Identify which cell holds the provided text, then report its (x, y) central coordinate. 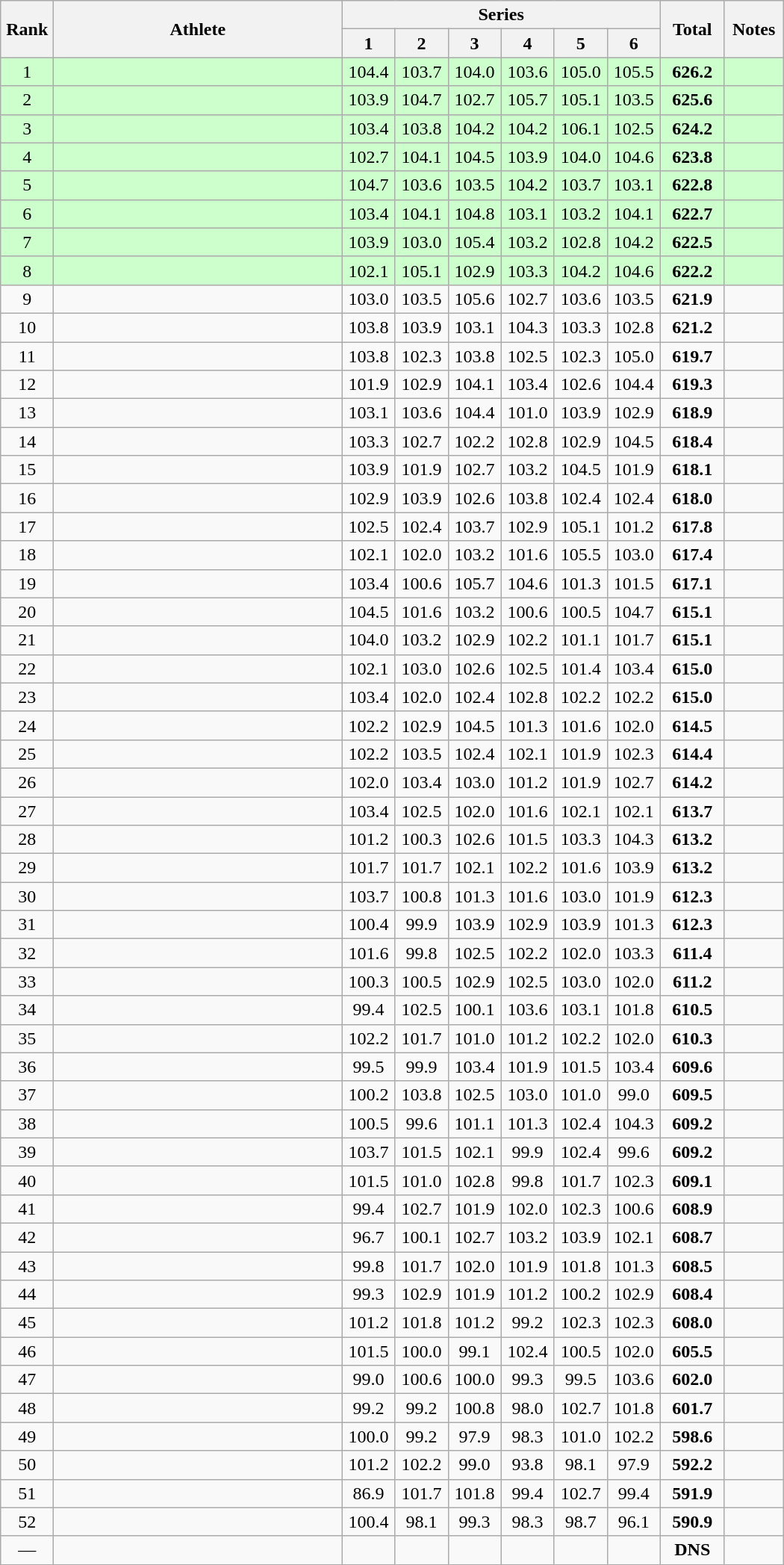
608.0 (692, 1323)
17 (27, 527)
23 (27, 697)
617.8 (692, 527)
39 (27, 1152)
598.6 (692, 1437)
614.4 (692, 754)
25 (27, 754)
618.9 (692, 413)
619.7 (692, 356)
49 (27, 1437)
13 (27, 413)
52 (27, 1522)
105.6 (475, 299)
26 (27, 782)
10 (27, 327)
610.5 (692, 1010)
618.1 (692, 470)
47 (27, 1380)
31 (27, 925)
38 (27, 1124)
626.2 (692, 72)
98.7 (581, 1522)
610.3 (692, 1038)
35 (27, 1038)
624.2 (692, 128)
618.0 (692, 498)
7 (27, 242)
608.7 (692, 1237)
41 (27, 1209)
609.5 (692, 1095)
608.9 (692, 1209)
619.3 (692, 385)
104.8 (475, 214)
9 (27, 299)
592.2 (692, 1465)
591.9 (692, 1493)
15 (27, 470)
22 (27, 669)
96.1 (633, 1522)
24 (27, 725)
614.2 (692, 782)
11 (27, 356)
30 (27, 896)
622.8 (692, 185)
36 (27, 1067)
99.1 (475, 1351)
DNS (692, 1550)
625.6 (692, 100)
601.7 (692, 1408)
45 (27, 1323)
42 (27, 1237)
43 (27, 1266)
Total (692, 29)
590.9 (692, 1522)
93.8 (527, 1465)
86.9 (369, 1493)
622.7 (692, 214)
16 (27, 498)
29 (27, 868)
21 (27, 640)
617.4 (692, 555)
609.1 (692, 1180)
621.9 (692, 299)
Athlete (198, 29)
19 (27, 583)
622.2 (692, 270)
623.8 (692, 157)
613.7 (692, 811)
105.4 (475, 242)
46 (27, 1351)
34 (27, 1010)
96.7 (369, 1237)
618.4 (692, 441)
622.5 (692, 242)
44 (27, 1295)
608.4 (692, 1295)
602.0 (692, 1380)
40 (27, 1180)
50 (27, 1465)
33 (27, 982)
611.4 (692, 953)
98.0 (527, 1408)
28 (27, 840)
101.4 (581, 669)
609.6 (692, 1067)
51 (27, 1493)
Notes (754, 29)
48 (27, 1408)
27 (27, 811)
14 (27, 441)
8 (27, 270)
— (27, 1550)
608.5 (692, 1266)
18 (27, 555)
621.2 (692, 327)
12 (27, 385)
106.1 (581, 128)
611.2 (692, 982)
605.5 (692, 1351)
614.5 (692, 725)
Rank (27, 29)
Series (501, 15)
617.1 (692, 583)
32 (27, 953)
37 (27, 1095)
20 (27, 612)
